Extract the [X, Y] coordinate from the center of the cell holding the provided text.  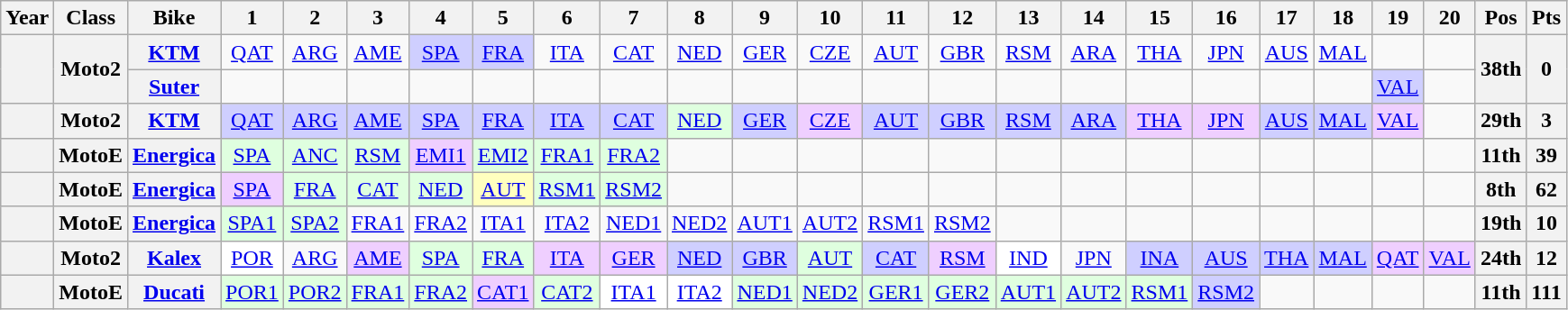
Year [27, 18]
39 [1546, 155]
8 [700, 18]
POR1 [252, 292]
EMI1 [441, 155]
IND [1028, 258]
Kalex [175, 258]
111 [1546, 292]
17 [1287, 18]
1 [252, 18]
Suter [175, 87]
Class [91, 18]
19 [1398, 18]
19th [1500, 223]
29th [1500, 121]
9 [765, 18]
Bike [175, 18]
14 [1094, 18]
8th [1500, 189]
SPA1 [252, 223]
ANC [315, 155]
38th [1500, 69]
INA [1160, 258]
CAT2 [567, 292]
7 [634, 18]
13 [1028, 18]
0 [1546, 69]
Pts [1546, 18]
2 [315, 18]
POR [252, 258]
SPA2 [315, 223]
6 [567, 18]
EMI2 [503, 155]
Pos [1500, 18]
18 [1343, 18]
POR2 [315, 292]
GER1 [896, 292]
5 [503, 18]
62 [1546, 189]
CAT1 [503, 292]
24th [1500, 258]
GER2 [962, 292]
Ducati [175, 292]
15 [1160, 18]
16 [1226, 18]
4 [441, 18]
11 [896, 18]
20 [1450, 18]
